From the cell containing the given text, extract its center point as [X, Y] coordinate. 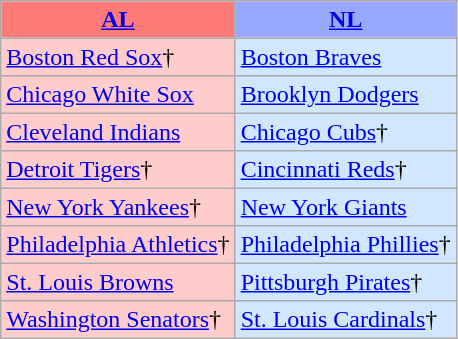
NL [346, 20]
Philadelphia Athletics† [118, 244]
Boston Red Sox† [118, 56]
Chicago Cubs† [346, 132]
New York Giants [346, 206]
Cleveland Indians [118, 132]
St. Louis Browns [118, 282]
Chicago White Sox [118, 94]
New York Yankees† [118, 206]
Washington Senators† [118, 318]
Brooklyn Dodgers [346, 94]
Philadelphia Phillies† [346, 244]
St. Louis Cardinals† [346, 318]
Cincinnati Reds† [346, 170]
Boston Braves [346, 56]
Detroit Tigers† [118, 170]
AL [118, 20]
Pittsburgh Pirates† [346, 282]
